Return (x, y) of the center of cell containing provided text 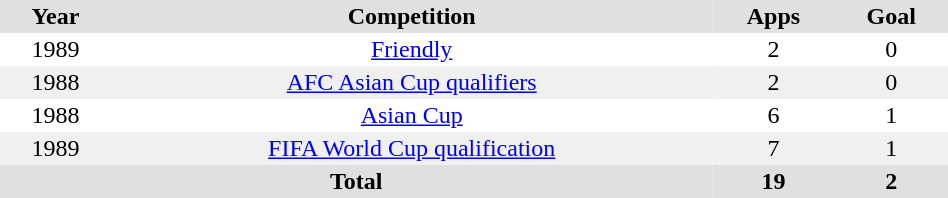
FIFA World Cup qualification (412, 148)
Friendly (412, 50)
6 (774, 116)
AFC Asian Cup qualifiers (412, 82)
Goal (891, 16)
Apps (774, 16)
Competition (412, 16)
Asian Cup (412, 116)
Year (56, 16)
7 (774, 148)
Total (356, 182)
19 (774, 182)
